Identify which cell holds the provided text, then report its [x, y] central coordinate. 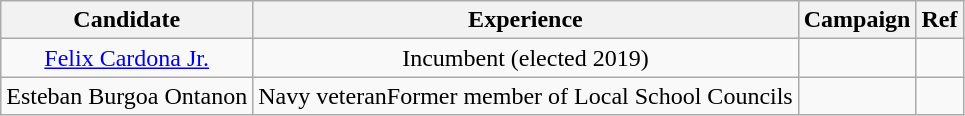
Ref [940, 20]
Campaign [857, 20]
Experience [526, 20]
Navy veteranFormer member of Local School Councils [526, 96]
Incumbent (elected 2019) [526, 58]
Esteban Burgoa Ontanon [127, 96]
Felix Cardona Jr. [127, 58]
Candidate [127, 20]
